Search for the cell housing the specified text and yield its [X, Y] center coordinate. 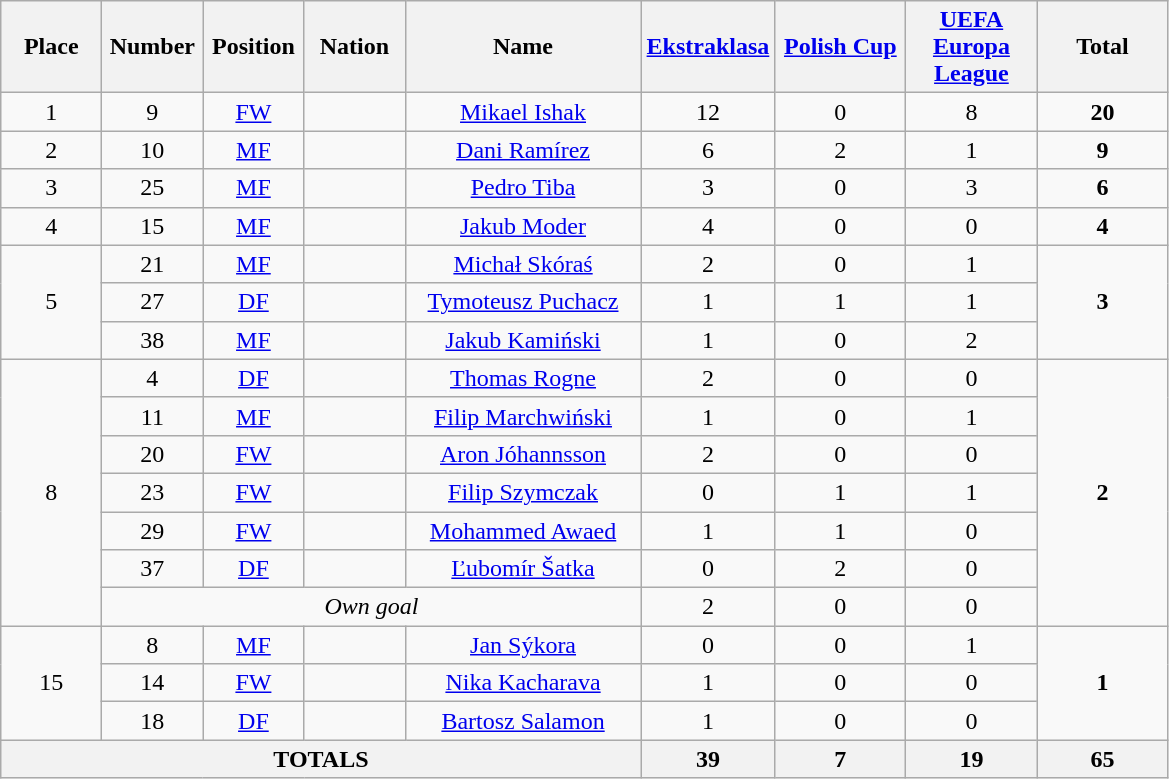
10 [152, 150]
Own goal [372, 607]
TOTALS [321, 759]
Michał Skóraś [523, 264]
29 [152, 531]
21 [152, 264]
18 [152, 721]
25 [152, 188]
Place [52, 47]
Mohammed Awaed [523, 531]
Filip Marchwiński [523, 416]
UEFA Europa League [972, 47]
38 [152, 340]
27 [152, 302]
14 [152, 683]
Nation [354, 47]
39 [708, 759]
Filip Szymczak [523, 492]
5 [52, 302]
Aron Jóhannsson [523, 454]
Position [254, 47]
Bartosz Salamon [523, 721]
Number [152, 47]
Mikael Ishak [523, 112]
Ekstraklasa [708, 47]
Nika Kacharava [523, 683]
Jakub Kamiński [523, 340]
Pedro Tiba [523, 188]
Dani Ramírez [523, 150]
23 [152, 492]
11 [152, 416]
Tymoteusz Puchacz [523, 302]
19 [972, 759]
37 [152, 569]
Total [1102, 47]
Ľubomír Šatka [523, 569]
Jakub Moder [523, 226]
Name [523, 47]
Polish Cup [840, 47]
Thomas Rogne [523, 378]
12 [708, 112]
Jan Sýkora [523, 645]
65 [1102, 759]
7 [840, 759]
